For the text-containing cell, return its midpoint in (X, Y) coordinate format. 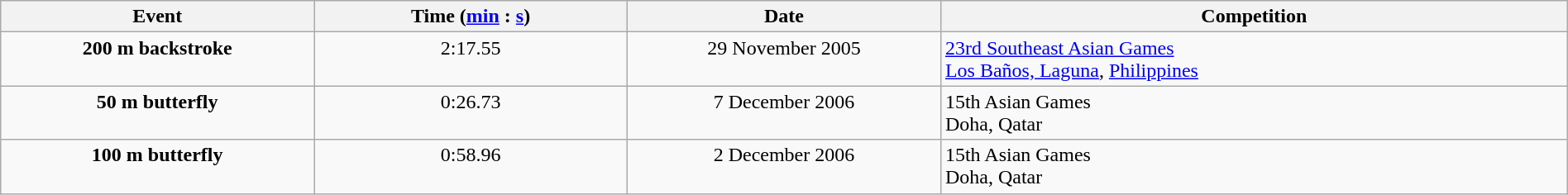
Event (157, 17)
50 m butterfly (157, 112)
2:17.55 (471, 59)
2 December 2006 (784, 167)
Date (784, 17)
Competition (1254, 17)
100 m butterfly (157, 167)
Time (min : s) (471, 17)
200 m backstroke (157, 59)
23rd Southeast Asian GamesLos Baños, Laguna, Philippines (1254, 59)
29 November 2005 (784, 59)
0:26.73 (471, 112)
7 December 2006 (784, 112)
0:58.96 (471, 167)
